Detect which cell encompasses the target text, then output its (x, y) center coordinate. 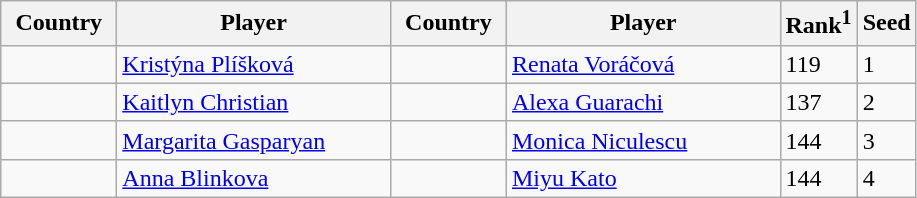
Kristýna Plíšková (254, 64)
Rank1 (818, 24)
Anna Blinkova (254, 178)
Seed (886, 24)
1 (886, 64)
Monica Niculescu (643, 140)
2 (886, 102)
3 (886, 140)
Alexa Guarachi (643, 102)
4 (886, 178)
119 (818, 64)
Margarita Gasparyan (254, 140)
Kaitlyn Christian (254, 102)
Miyu Kato (643, 178)
Renata Voráčová (643, 64)
137 (818, 102)
